Locate the cell with the specified text and output its [X, Y] center coordinate. 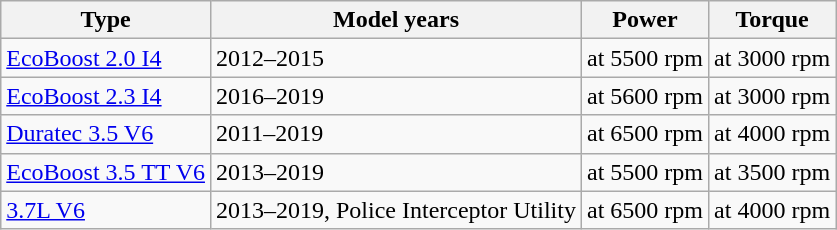
2013–2019, Police Interceptor Utility [396, 210]
3.7L V6 [106, 210]
2012–2015 [396, 58]
Type [106, 20]
Model years [396, 20]
2013–2019 [396, 172]
EcoBoost 3.5 TT V6 [106, 172]
EcoBoost 2.3 I4 [106, 96]
2016–2019 [396, 96]
2011–2019 [396, 134]
EcoBoost 2.0 I4 [106, 58]
at 3500 rpm [772, 172]
Power [644, 20]
Duratec 3.5 V6 [106, 134]
Torque [772, 20]
at 5600 rpm [644, 96]
